Pinpoint the cell where the given text exists, returning its [X, Y] midpoint coordinate. 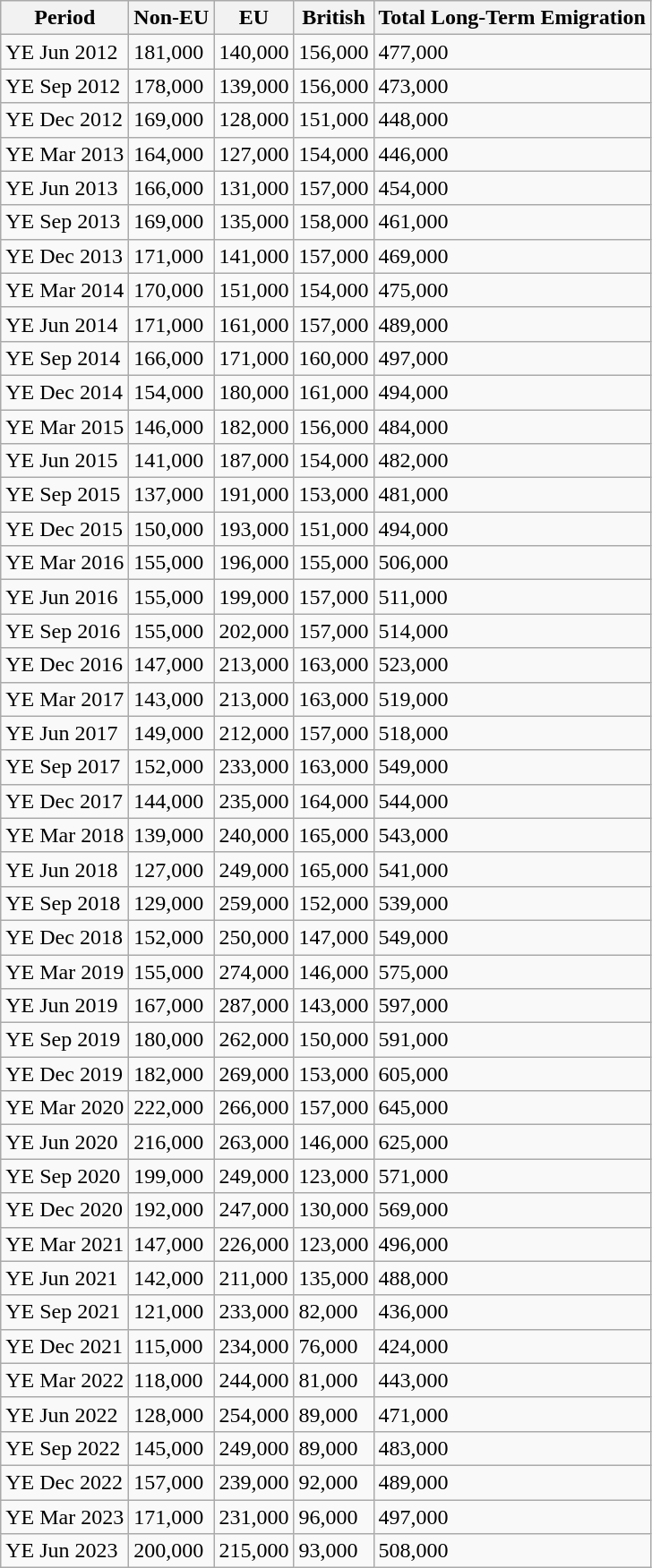
YE Mar 2016 [64, 563]
571,000 [512, 1176]
YE Mar 2020 [64, 1108]
240,000 [254, 835]
518,000 [512, 733]
137,000 [172, 495]
81,000 [333, 1380]
YE Dec 2018 [64, 937]
187,000 [254, 461]
YE Dec 2016 [64, 665]
231,000 [254, 1517]
234,000 [254, 1346]
96,000 [333, 1517]
Period [64, 18]
YE Sep 2015 [64, 495]
YE Jun 2015 [64, 461]
YE Jun 2022 [64, 1414]
YE Sep 2020 [64, 1176]
262,000 [254, 1040]
170,000 [172, 290]
541,000 [512, 869]
597,000 [512, 1006]
511,000 [512, 597]
244,000 [254, 1380]
496,000 [512, 1244]
93,000 [333, 1551]
Non-EU [172, 18]
YE Dec 2015 [64, 529]
250,000 [254, 937]
131,000 [254, 188]
625,000 [512, 1142]
YE Sep 2022 [64, 1448]
226,000 [254, 1244]
YE Dec 2017 [64, 801]
115,000 [172, 1346]
YE Jun 2019 [64, 1006]
160,000 [333, 358]
82,000 [333, 1312]
519,000 [512, 699]
YE Jun 2013 [64, 188]
544,000 [512, 801]
YE Mar 2018 [64, 835]
121,000 [172, 1312]
211,000 [254, 1278]
200,000 [172, 1551]
235,000 [254, 801]
YE Dec 2021 [64, 1346]
469,000 [512, 256]
259,000 [254, 903]
144,000 [172, 801]
523,000 [512, 665]
443,000 [512, 1380]
145,000 [172, 1448]
158,000 [333, 222]
196,000 [254, 563]
481,000 [512, 495]
YE Jun 2017 [64, 733]
76,000 [333, 1346]
222,000 [172, 1108]
263,000 [254, 1142]
247,000 [254, 1210]
Total Long-Term Emigration [512, 18]
YE Dec 2020 [64, 1210]
YE Sep 2021 [64, 1312]
216,000 [172, 1142]
287,000 [254, 1006]
473,000 [512, 86]
543,000 [512, 835]
212,000 [254, 733]
YE Sep 2019 [64, 1040]
YE Jun 2020 [64, 1142]
142,000 [172, 1278]
EU [254, 18]
508,000 [512, 1551]
YE Jun 2021 [64, 1278]
488,000 [512, 1278]
446,000 [512, 154]
178,000 [172, 86]
269,000 [254, 1074]
167,000 [172, 1006]
239,000 [254, 1482]
254,000 [254, 1414]
215,000 [254, 1551]
461,000 [512, 222]
591,000 [512, 1040]
575,000 [512, 971]
YE Dec 2012 [64, 120]
118,000 [172, 1380]
605,000 [512, 1074]
266,000 [254, 1108]
274,000 [254, 971]
YE Jun 2014 [64, 324]
British [333, 18]
YE Mar 2023 [64, 1517]
YE Sep 2018 [64, 903]
514,000 [512, 631]
181,000 [172, 52]
448,000 [512, 120]
YE Mar 2021 [64, 1244]
YE Sep 2014 [64, 358]
424,000 [512, 1346]
482,000 [512, 461]
506,000 [512, 563]
YE Mar 2022 [64, 1380]
YE Sep 2013 [64, 222]
539,000 [512, 903]
191,000 [254, 495]
YE Sep 2017 [64, 767]
YE Dec 2013 [64, 256]
YE Jun 2012 [64, 52]
454,000 [512, 188]
92,000 [333, 1482]
645,000 [512, 1108]
192,000 [172, 1210]
YE Mar 2015 [64, 427]
129,000 [172, 903]
569,000 [512, 1210]
YE Sep 2012 [64, 86]
130,000 [333, 1210]
YE Jun 2023 [64, 1551]
YE Jun 2016 [64, 597]
YE Mar 2013 [64, 154]
YE Mar 2019 [64, 971]
436,000 [512, 1312]
YE Jun 2018 [64, 869]
YE Dec 2019 [64, 1074]
471,000 [512, 1414]
477,000 [512, 52]
475,000 [512, 290]
YE Sep 2016 [64, 631]
484,000 [512, 427]
202,000 [254, 631]
149,000 [172, 733]
YE Dec 2014 [64, 392]
140,000 [254, 52]
193,000 [254, 529]
YE Mar 2017 [64, 699]
YE Mar 2014 [64, 290]
YE Dec 2022 [64, 1482]
483,000 [512, 1448]
